Return the (x, y) coordinate for the center point of the cell that contains the specified text.  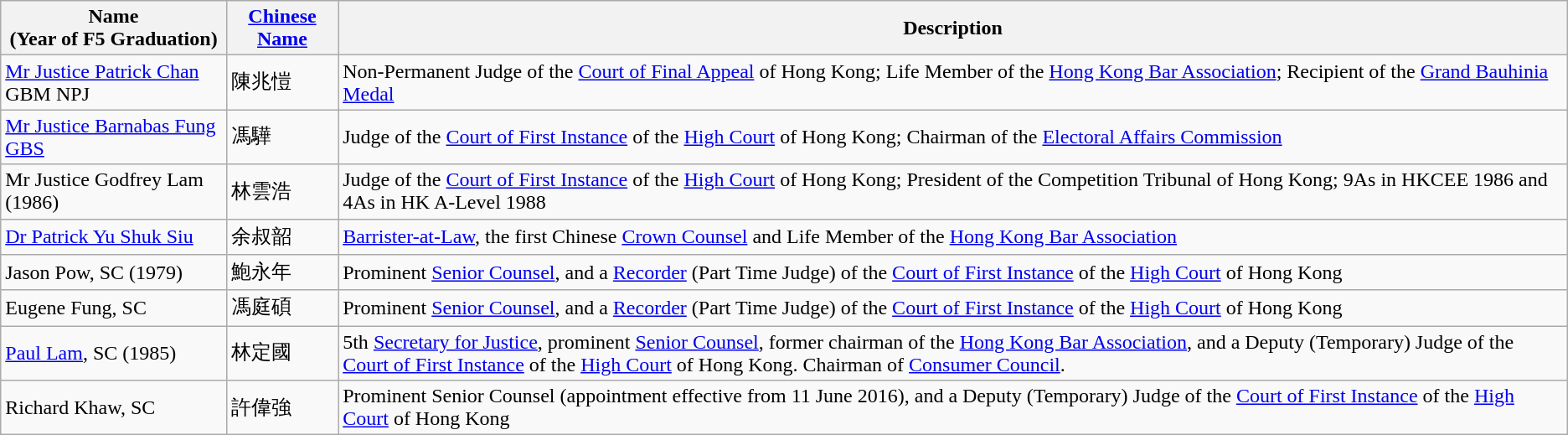
Judge of the Court of First Instance of the High Court of Hong Kong; Chairman of the Electoral Affairs Commission (953, 137)
Richard Khaw, SC (114, 407)
馮庭碩 (281, 308)
Chinese Name (281, 28)
許偉強 (281, 407)
Barrister-at-Law, the first Chinese Crown Counsel and Life Member of the Hong Kong Bar Association (953, 236)
Name(Year of F5 Graduation) (114, 28)
Mr Justice Patrick Chan GBM NPJ (114, 82)
林雲浩 (281, 191)
Paul Lam, SC (1985) (114, 354)
鮑永年 (281, 273)
Eugene Fung, SC (114, 308)
Jason Pow, SC (1979) (114, 273)
Description (953, 28)
Mr Justice Barnabas Fung GBS (114, 137)
余叔韶 (281, 236)
馮驊 (281, 137)
Dr Patrick Yu Shuk Siu (114, 236)
陳兆愷 (281, 82)
Non-Permanent Judge of the Court of Final Appeal of Hong Kong; Life Member of the Hong Kong Bar Association; Recipient of the Grand Bauhinia Medal (953, 82)
Mr Justice Godfrey Lam (1986) (114, 191)
林定國 (281, 354)
